From the cell containing the given text, extract its center point as (X, Y) coordinate. 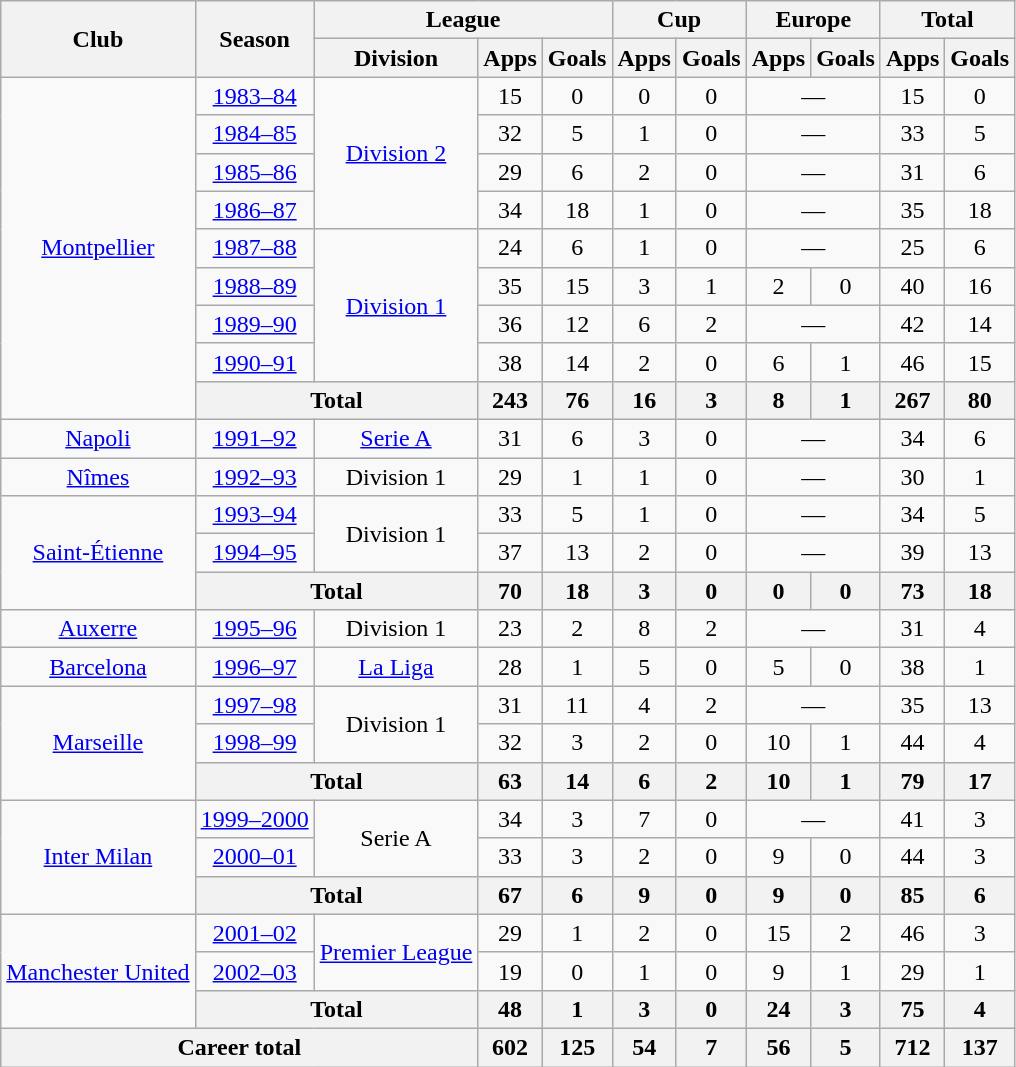
80 (980, 400)
73 (912, 591)
63 (510, 781)
2001–02 (254, 933)
1987–88 (254, 248)
1984–85 (254, 134)
1988–89 (254, 286)
85 (912, 895)
Auxerre (98, 629)
1998–99 (254, 743)
37 (510, 553)
Cup (679, 20)
2000–01 (254, 857)
25 (912, 248)
1985–86 (254, 172)
125 (577, 1047)
1986–87 (254, 210)
36 (510, 324)
23 (510, 629)
243 (510, 400)
League (463, 20)
1992–93 (254, 477)
Napoli (98, 438)
2002–03 (254, 971)
30 (912, 477)
1993–94 (254, 515)
1989–90 (254, 324)
137 (980, 1047)
56 (778, 1047)
1994–95 (254, 553)
La Liga (396, 667)
1995–96 (254, 629)
Season (254, 39)
Europe (813, 20)
70 (510, 591)
Barcelona (98, 667)
1991–92 (254, 438)
12 (577, 324)
54 (644, 1047)
28 (510, 667)
Montpellier (98, 248)
1999–2000 (254, 819)
1996–97 (254, 667)
39 (912, 553)
1983–84 (254, 96)
19 (510, 971)
Premier League (396, 952)
42 (912, 324)
Nîmes (98, 477)
17 (980, 781)
79 (912, 781)
Career total (240, 1047)
Manchester United (98, 971)
40 (912, 286)
1990–91 (254, 362)
41 (912, 819)
Division 2 (396, 153)
1997–98 (254, 705)
48 (510, 1009)
Division (396, 58)
Saint-Étienne (98, 553)
11 (577, 705)
602 (510, 1047)
67 (510, 895)
267 (912, 400)
Marseille (98, 743)
712 (912, 1047)
Inter Milan (98, 857)
76 (577, 400)
75 (912, 1009)
Club (98, 39)
